Return [X, Y] of the center of cell containing provided text 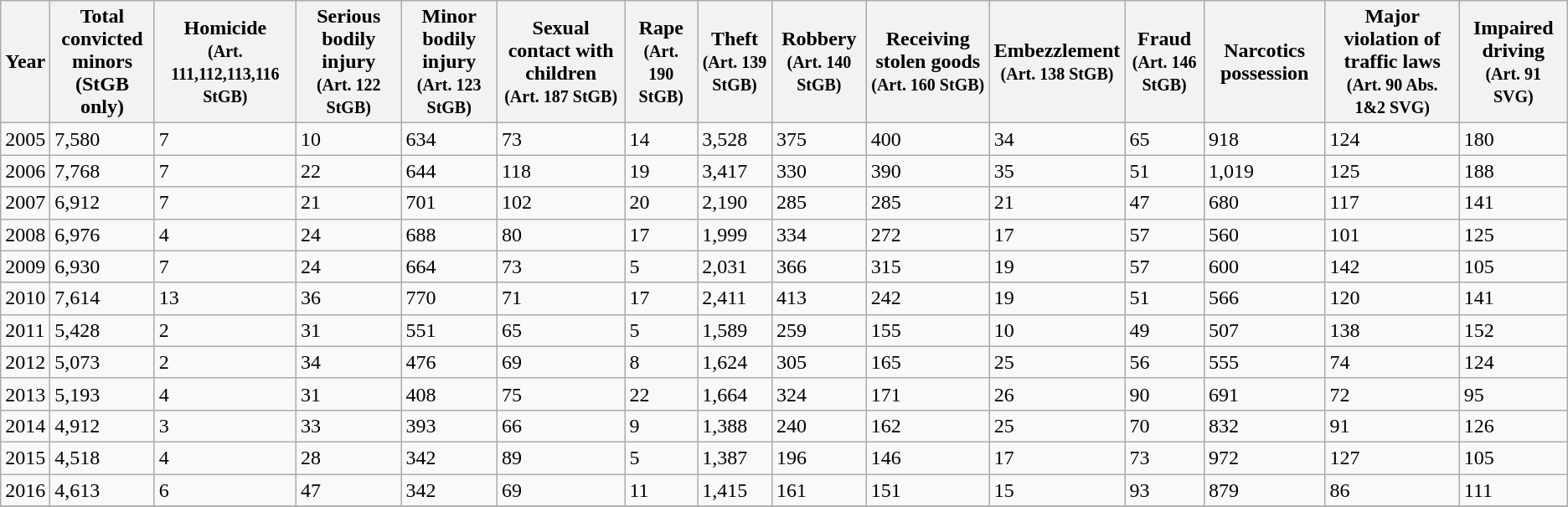
259 [819, 330]
120 [1392, 298]
600 [1265, 266]
151 [928, 490]
408 [449, 394]
4,912 [102, 426]
111 [1513, 490]
3,528 [735, 139]
33 [348, 426]
305 [819, 362]
400 [928, 139]
138 [1392, 330]
560 [1265, 235]
4,613 [102, 490]
7,768 [102, 171]
Year [25, 62]
1,664 [735, 394]
127 [1392, 458]
142 [1392, 266]
6,976 [102, 235]
14 [662, 139]
28 [348, 458]
13 [224, 298]
507 [1265, 330]
393 [449, 426]
75 [561, 394]
7,614 [102, 298]
90 [1164, 394]
102 [561, 203]
2013 [25, 394]
180 [1513, 139]
Rape(Art. 190 StGB) [662, 62]
2016 [25, 490]
644 [449, 171]
2009 [25, 266]
634 [449, 139]
91 [1392, 426]
2014 [25, 426]
555 [1265, 362]
2,411 [735, 298]
Narcotics possession [1265, 62]
879 [1265, 490]
162 [928, 426]
161 [819, 490]
Serious bodily injury(Art. 122 StGB) [348, 62]
3,417 [735, 171]
146 [928, 458]
80 [561, 235]
566 [1265, 298]
5,073 [102, 362]
413 [819, 298]
70 [1164, 426]
126 [1513, 426]
155 [928, 330]
3 [224, 426]
315 [928, 266]
Sexual contact with children (Art. 187 StGB) [561, 62]
Fraud (Art. 146 StGB) [1164, 62]
1,999 [735, 235]
Total convicted minors(StGB only) [102, 62]
2,031 [735, 266]
8 [662, 362]
6 [224, 490]
1,415 [735, 490]
49 [1164, 330]
15 [1057, 490]
832 [1265, 426]
Robbery (Art. 140 StGB) [819, 62]
117 [1392, 203]
701 [449, 203]
Embezzlement (Art. 138 StGB) [1057, 62]
972 [1265, 458]
2015 [25, 458]
2010 [25, 298]
5,428 [102, 330]
476 [449, 362]
6,930 [102, 266]
1,624 [735, 362]
551 [449, 330]
375 [819, 139]
26 [1057, 394]
165 [928, 362]
770 [449, 298]
74 [1392, 362]
2,190 [735, 203]
56 [1164, 362]
Receiving stolen goods (Art. 160 StGB) [928, 62]
36 [348, 298]
Theft(Art. 139 StGB) [735, 62]
1,019 [1265, 171]
71 [561, 298]
20 [662, 203]
240 [819, 426]
1,388 [735, 426]
152 [1513, 330]
95 [1513, 394]
334 [819, 235]
390 [928, 171]
Impaired driving (Art. 91 SVG) [1513, 62]
918 [1265, 139]
2008 [25, 235]
11 [662, 490]
Homicide(Art. 111,112,113,116 StGB) [224, 62]
242 [928, 298]
86 [1392, 490]
2012 [25, 362]
2011 [25, 330]
324 [819, 394]
171 [928, 394]
664 [449, 266]
688 [449, 235]
93 [1164, 490]
7,580 [102, 139]
2007 [25, 203]
6,912 [102, 203]
118 [561, 171]
Minor bodily injury (Art. 123 StGB) [449, 62]
101 [1392, 235]
4,518 [102, 458]
9 [662, 426]
1,387 [735, 458]
330 [819, 171]
66 [561, 426]
1,589 [735, 330]
89 [561, 458]
2005 [25, 139]
72 [1392, 394]
196 [819, 458]
5,193 [102, 394]
366 [819, 266]
691 [1265, 394]
272 [928, 235]
35 [1057, 171]
Major violation of traffic laws (Art. 90 Abs. 1&2 SVG) [1392, 62]
188 [1513, 171]
680 [1265, 203]
2006 [25, 171]
